Detect which cell encompasses the target text, then output its [x, y] center coordinate. 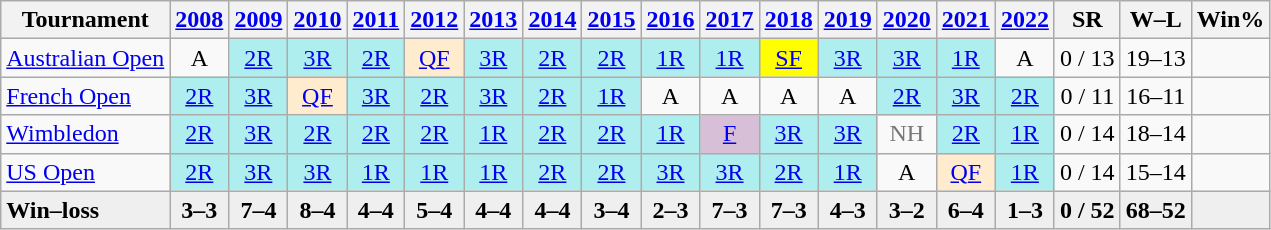
SR [1087, 20]
Wimbledon [86, 134]
0 / 13 [1087, 58]
Australian Open [86, 58]
0 / 52 [1087, 210]
W–L [1156, 20]
19–13 [1156, 58]
Tournament [86, 20]
SF [788, 58]
Win–loss [86, 210]
15–14 [1156, 172]
Win% [1230, 20]
5–4 [434, 210]
7–4 [258, 210]
1–3 [1024, 210]
8–4 [318, 210]
2010 [318, 20]
French Open [86, 96]
4–3 [848, 210]
2009 [258, 20]
2008 [200, 20]
2022 [1024, 20]
2011 [376, 20]
6–4 [966, 210]
US Open [86, 172]
2012 [434, 20]
2016 [670, 20]
2020 [906, 20]
3–2 [906, 210]
16–11 [1156, 96]
2015 [612, 20]
2021 [966, 20]
2017 [730, 20]
3–3 [200, 210]
2013 [494, 20]
68–52 [1156, 210]
18–14 [1156, 134]
2019 [848, 20]
F [730, 134]
0 / 11 [1087, 96]
3–4 [612, 210]
NH [906, 134]
2–3 [670, 210]
2014 [552, 20]
2018 [788, 20]
